Identify which cell holds the provided text, then report its [X, Y] central coordinate. 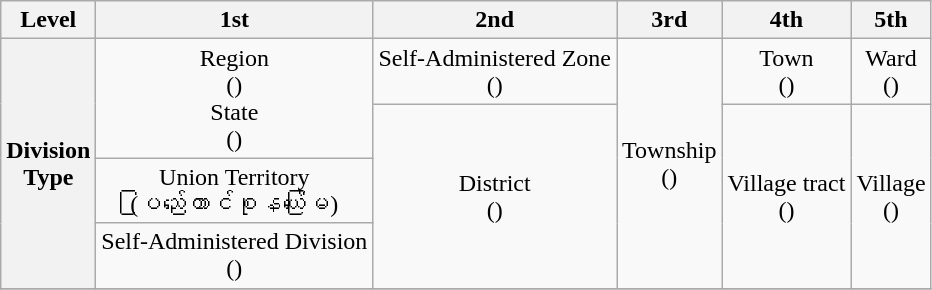
District() [495, 196]
Ward() [891, 72]
Village() [891, 196]
5th [891, 20]
Self-Administered Zone() [495, 72]
Union Territory(ပြည်တောင်စုနယ်မြေ) [234, 190]
Township() [670, 164]
2nd [495, 20]
3rd [670, 20]
Region()State() [234, 98]
Level [48, 20]
Town() [786, 72]
4th [786, 20]
Self-Administered Division() [234, 256]
Village tract() [786, 196]
DivisionType [48, 164]
1st [234, 20]
